Determine the [X, Y] coordinate at the center of the cell enclosing the given text.  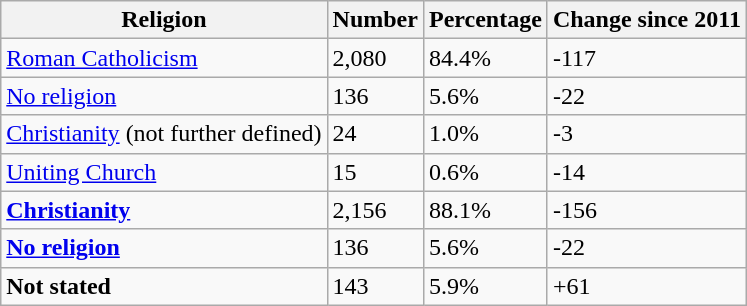
5.9% [485, 286]
Change since 2011 [646, 20]
Christianity [164, 210]
2,080 [375, 58]
-14 [646, 172]
1.0% [485, 134]
24 [375, 134]
84.4% [485, 58]
15 [375, 172]
Number [375, 20]
Religion [164, 20]
Uniting Church [164, 172]
Percentage [485, 20]
-3 [646, 134]
143 [375, 286]
Roman Catholicism [164, 58]
+61 [646, 286]
2,156 [375, 210]
0.6% [485, 172]
Not stated [164, 286]
-117 [646, 58]
88.1% [485, 210]
Christianity (not further defined) [164, 134]
-156 [646, 210]
